Detect which cell encompasses the target text, then output its (X, Y) center coordinate. 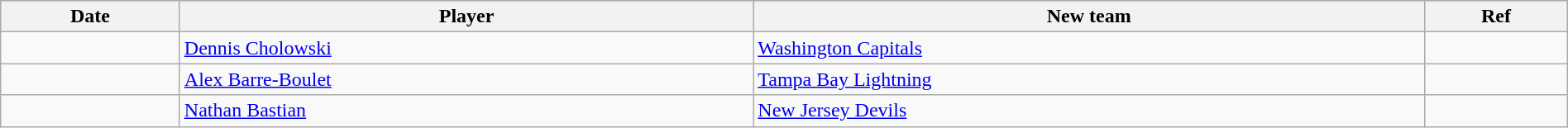
Player (466, 17)
Tampa Bay Lightning (1089, 79)
Dennis Cholowski (466, 48)
Date (91, 17)
New team (1089, 17)
Nathan Bastian (466, 111)
Washington Capitals (1089, 48)
Ref (1497, 17)
New Jersey Devils (1089, 111)
Alex Barre-Boulet (466, 79)
